Locate the cell with the specified text and output its [X, Y] center coordinate. 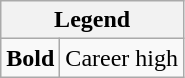
Bold [30, 58]
Career high [122, 58]
Legend [92, 20]
